Capture the cell that displays the provided text and extract its [x, y] central coordinate. 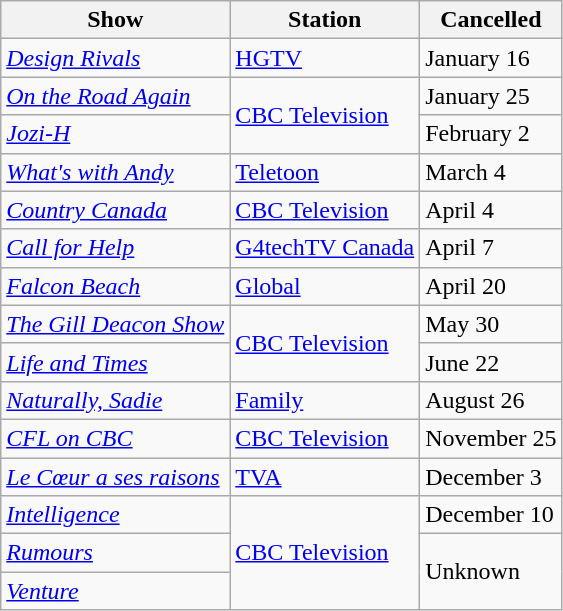
April 7 [491, 248]
Call for Help [116, 248]
Unknown [491, 572]
G4techTV Canada [325, 248]
December 10 [491, 515]
Rumours [116, 553]
Jozi-H [116, 134]
Family [325, 400]
CFL on CBC [116, 438]
June 22 [491, 362]
March 4 [491, 172]
HGTV [325, 58]
Global [325, 286]
April 4 [491, 210]
Show [116, 20]
November 25 [491, 438]
Intelligence [116, 515]
January 25 [491, 96]
Country Canada [116, 210]
TVA [325, 477]
Design Rivals [116, 58]
Life and Times [116, 362]
Le Cœur a ses raisons [116, 477]
May 30 [491, 324]
On the Road Again [116, 96]
Naturally, Sadie [116, 400]
Cancelled [491, 20]
December 3 [491, 477]
January 16 [491, 58]
Venture [116, 591]
Falcon Beach [116, 286]
August 26 [491, 400]
February 2 [491, 134]
What's with Andy [116, 172]
Teletoon [325, 172]
The Gill Deacon Show [116, 324]
April 20 [491, 286]
Station [325, 20]
